Output the [X, Y] coordinate of the center of the cell containing the given text.  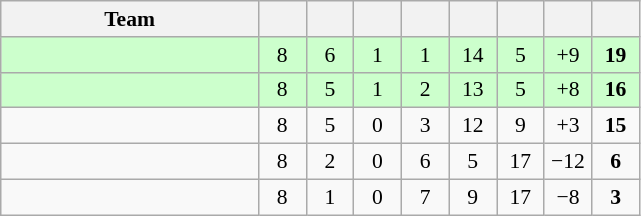
16 [616, 90]
Team [130, 19]
7 [425, 197]
+9 [568, 55]
−12 [568, 162]
−8 [568, 197]
15 [616, 126]
+3 [568, 126]
13 [473, 90]
+8 [568, 90]
12 [473, 126]
19 [616, 55]
14 [473, 55]
